Search for the cell housing the specified text and yield its (x, y) center coordinate. 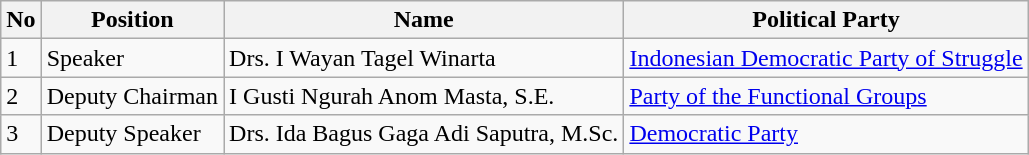
Drs. I Wayan Tagel Winarta (424, 58)
3 (21, 134)
I Gusti Ngurah Anom Masta, S.E. (424, 96)
Drs. Ida Bagus Gaga Adi Saputra, M.Sc. (424, 134)
1 (21, 58)
Speaker (132, 58)
Party of the Functional Groups (826, 96)
Name (424, 20)
Democratic Party (826, 134)
Position (132, 20)
Indonesian Democratic Party of Struggle (826, 58)
Political Party (826, 20)
Deputy Speaker (132, 134)
No (21, 20)
Deputy Chairman (132, 96)
2 (21, 96)
